Pinpoint the cell where the given text exists, returning its (X, Y) midpoint coordinate. 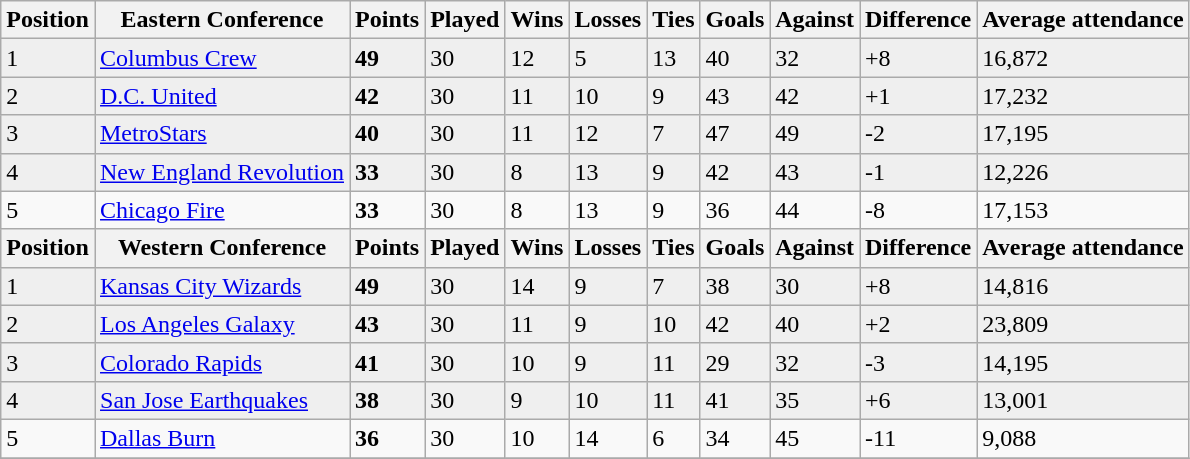
17,232 (1084, 96)
-3 (918, 362)
+6 (918, 400)
+2 (918, 324)
-8 (918, 210)
New England Revolution (222, 172)
17,195 (1084, 134)
13,001 (1084, 400)
+1 (918, 96)
14,195 (1084, 362)
MetroStars (222, 134)
Los Angeles Galaxy (222, 324)
Columbus Crew (222, 58)
Eastern Conference (222, 20)
-1 (918, 172)
44 (815, 210)
12,226 (1084, 172)
35 (815, 400)
14,816 (1084, 286)
6 (674, 438)
-11 (918, 438)
San Jose Earthquakes (222, 400)
23,809 (1084, 324)
Colorado Rapids (222, 362)
D.C. United (222, 96)
Kansas City Wizards (222, 286)
-2 (918, 134)
17,153 (1084, 210)
Chicago Fire (222, 210)
16,872 (1084, 58)
9,088 (1084, 438)
47 (735, 134)
Dallas Burn (222, 438)
45 (815, 438)
34 (735, 438)
29 (735, 362)
Western Conference (222, 248)
